Provide the [x, y] coordinate of the cell's center where the given text is located.  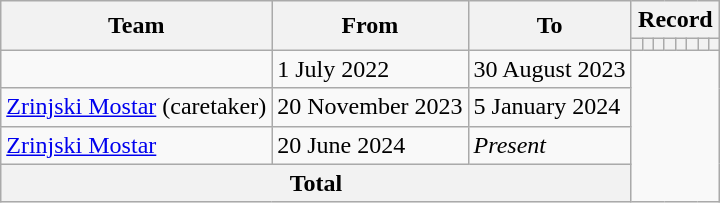
Zrinjski Mostar (caretaker) [136, 107]
1 July 2022 [370, 69]
20 June 2024 [370, 145]
Total [316, 183]
Record [675, 20]
30 August 2023 [550, 69]
Team [136, 26]
From [370, 26]
5 January 2024 [550, 107]
Zrinjski Mostar [136, 145]
To [550, 26]
Present [550, 145]
20 November 2023 [370, 107]
